Find where the given text appears and provide that cell's center as [X, Y] coordinate. 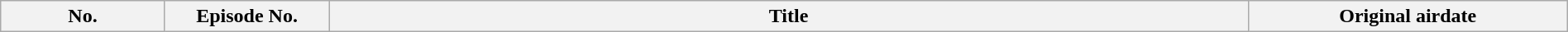
Original airdate [1408, 16]
Episode No. [246, 16]
No. [83, 16]
Title [789, 16]
